Scan for the cell matching the given text and deliver its (X, Y) coordinate at center. 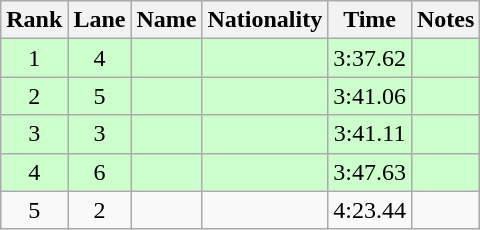
3:37.62 (370, 58)
3:41.06 (370, 96)
Nationality (265, 20)
4:23.44 (370, 210)
3:47.63 (370, 172)
Lane (100, 20)
Rank (34, 20)
Name (166, 20)
6 (100, 172)
1 (34, 58)
Notes (445, 20)
3:41.11 (370, 134)
Time (370, 20)
